Return the [x, y] coordinate for the center point of the cell that contains the specified text.  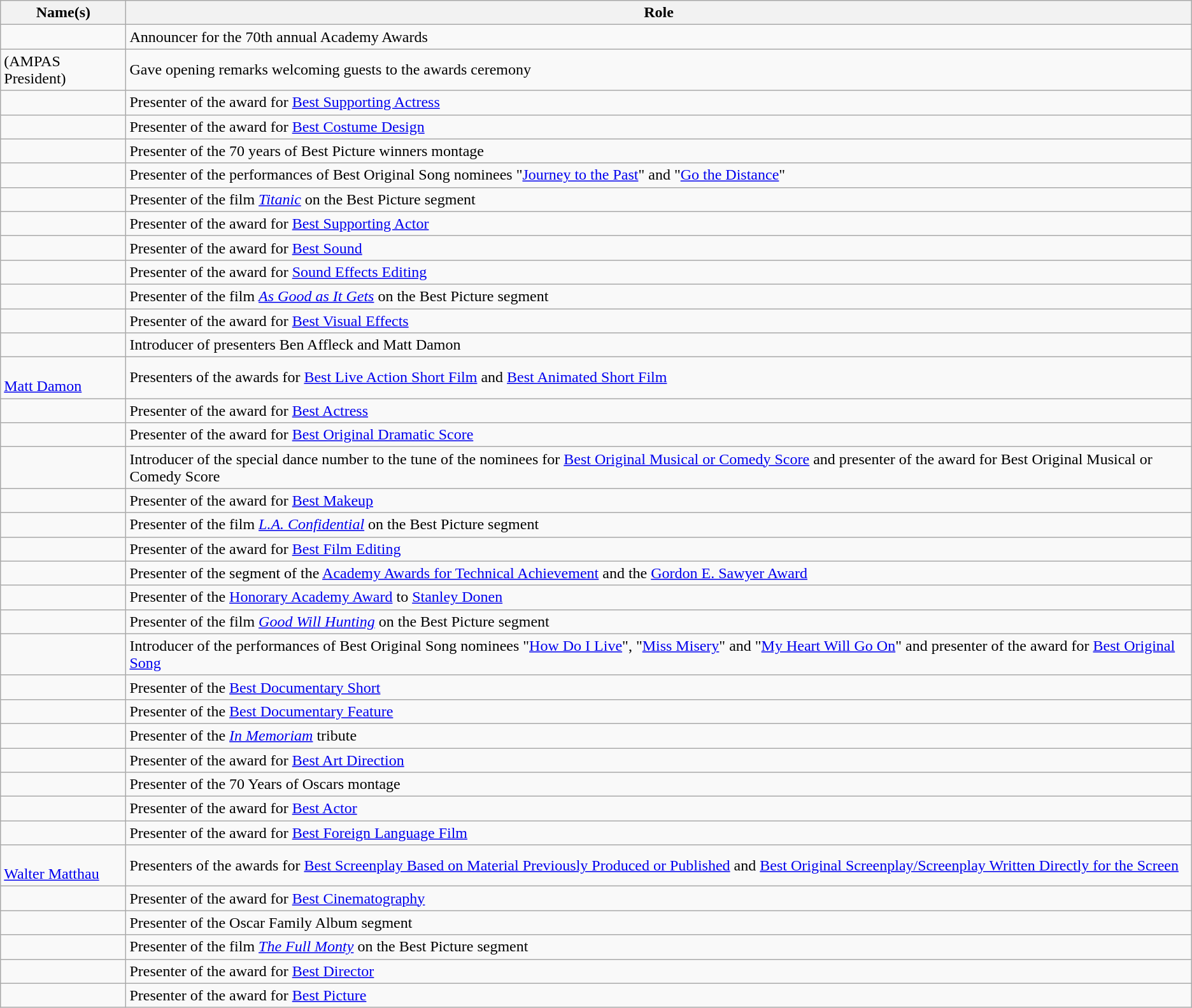
Presenter of the award for Best Cinematography [658, 898]
Presenter of the performances of Best Original Song nominees "Journey to the Past" and "Go the Distance" [658, 175]
Presenter of the film L.A. Confidential on the Best Picture segment [658, 525]
Matt Damon [64, 378]
Presenter of the film The Full Monty on the Best Picture segment [658, 947]
Presenter of the 70 years of Best Picture winners montage [658, 151]
Announcer for the 70th annual Academy Awards [658, 37]
Walter Matthau [64, 866]
Presenter of the film Good Will Hunting on the Best Picture segment [658, 621]
Presenter of the award for Sound Effects Editing [658, 272]
Introducer of presenters Ben Affleck and Matt Damon [658, 345]
Presenter of the award for Best Actor [658, 809]
Presenter of the award for Best Supporting Actor [658, 224]
Presenter of the film Titanic on the Best Picture segment [658, 199]
Presenter of the award for Best Visual Effects [658, 320]
Presenter of the Best Documentary Feature [658, 711]
Gave opening remarks welcoming guests to the awards ceremony [658, 70]
(AMPAS President) [64, 70]
Role [658, 13]
Presenter of the award for Best Actress [658, 411]
Presenter of the Best Documentary Short [658, 687]
Presenter of the award for Best Sound [658, 248]
Presenter of the film As Good as It Gets on the Best Picture segment [658, 296]
Presenter of the award for Best Costume Design [658, 127]
Presenter of the award for Best Picture [658, 995]
Name(s) [64, 13]
Presenter of the award for Best Supporting Actress [658, 103]
Presenter of the award for Best Foreign Language Film [658, 833]
Presenter of the segment of the Academy Awards for Technical Achievement and the Gordon E. Sawyer Award [658, 573]
Presenter of the award for Best Film Editing [658, 549]
Presenters of the awards for Best Live Action Short Film and Best Animated Short Film [658, 378]
Presenter of the award for Best Makeup [658, 500]
Presenter of the award for Best Original Dramatic Score [658, 435]
Presenter of the award for Best Art Direction [658, 760]
Presenter of the Honorary Academy Award to Stanley Donen [658, 597]
Presenter of the In Memoriam tribute [658, 735]
Presenter of the award for Best Director [658, 971]
Presenter of the Oscar Family Album segment [658, 923]
Presenter of the 70 Years of Oscars montage [658, 784]
